Scan for the cell matching the given text and deliver its [x, y] coordinate at center. 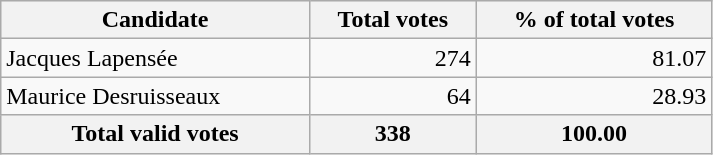
Maurice Desruisseaux [156, 96]
Jacques Lapensée [156, 58]
274 [392, 58]
Total valid votes [156, 134]
64 [392, 96]
28.93 [594, 96]
% of total votes [594, 20]
Total votes [392, 20]
Candidate [156, 20]
338 [392, 134]
81.07 [594, 58]
100.00 [594, 134]
